Extract the (x, y) coordinate from the center of the cell holding the provided text.  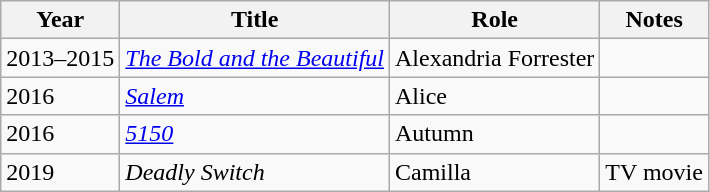
2013–2015 (60, 58)
Notes (654, 20)
Autumn (495, 134)
5150 (255, 134)
Salem (255, 96)
Year (60, 20)
Camilla (495, 172)
TV movie (654, 172)
The Bold and the Beautiful (255, 58)
Alexandria Forrester (495, 58)
2019 (60, 172)
Title (255, 20)
Alice (495, 96)
Deadly Switch (255, 172)
Role (495, 20)
